Scan for the cell matching the given text and deliver its [X, Y] coordinate at center. 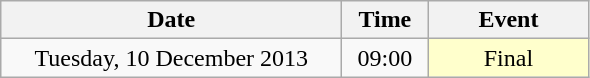
09:00 [385, 58]
Event [508, 20]
Time [385, 20]
Final [508, 58]
Date [172, 20]
Tuesday, 10 December 2013 [172, 58]
